Find where the given text appears and provide that cell's center as (X, Y) coordinate. 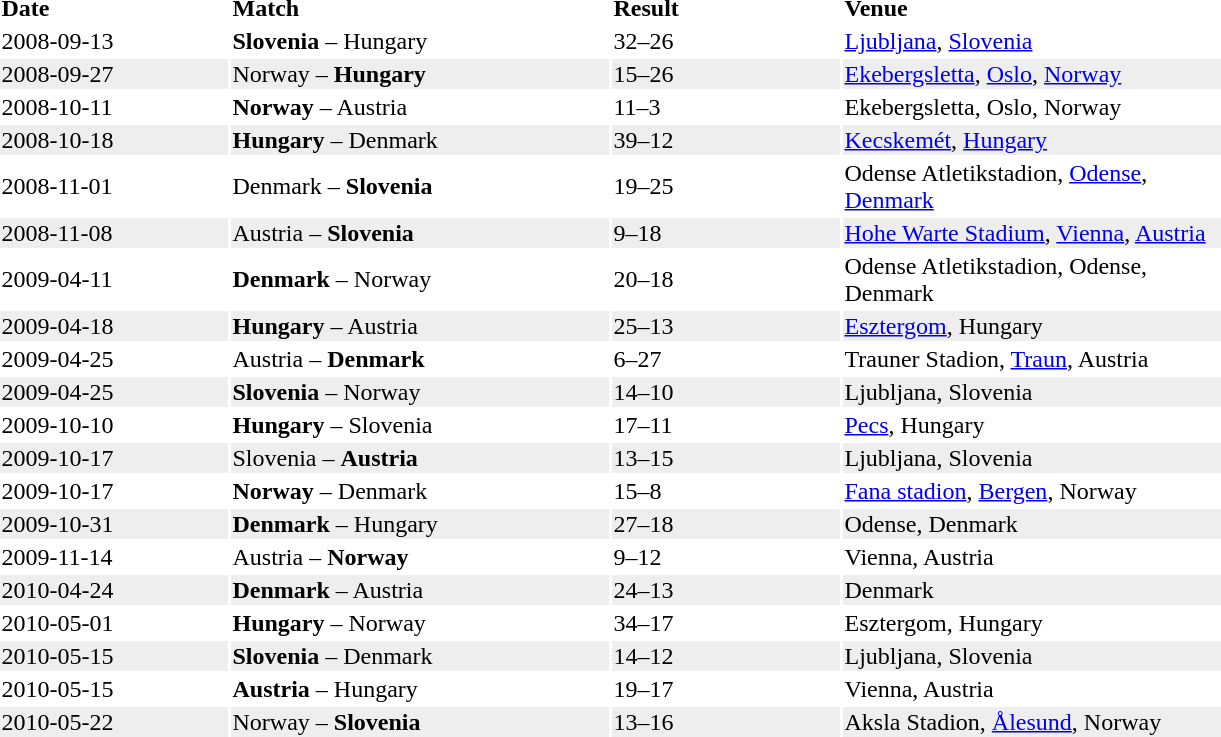
39–12 (726, 140)
13–16 (726, 722)
Fana stadion, Bergen, Norway (1032, 491)
Austria – Hungary (420, 689)
2008-11-08 (114, 233)
Odense, Denmark (1032, 524)
2008-10-11 (114, 107)
2010-04-24 (114, 590)
2009-04-18 (114, 326)
Hungary – Slovenia (420, 425)
6–27 (726, 359)
19–17 (726, 689)
2008-09-27 (114, 74)
Hungary – Denmark (420, 140)
24–13 (726, 590)
25–13 (726, 326)
Norway – Denmark (420, 491)
Hungary – Norway (420, 623)
11–3 (726, 107)
Norway – Hungary (420, 74)
Slovenia – Norway (420, 392)
2008-11-01 (114, 186)
32–26 (726, 41)
Denmark – Norway (420, 280)
34–17 (726, 623)
Denmark – Austria (420, 590)
9–12 (726, 557)
2009-11-14 (114, 557)
27–18 (726, 524)
Slovenia – Denmark (420, 656)
2008-10-18 (114, 140)
2010-05-01 (114, 623)
17–11 (726, 425)
20–18 (726, 280)
Norway – Slovenia (420, 722)
Aksla Stadion, Ålesund, Norway (1032, 722)
2008-09-13 (114, 41)
13–15 (726, 458)
2009-04-11 (114, 280)
Hohe Warte Stadium, Vienna, Austria (1032, 233)
Pecs, Hungary (1032, 425)
Denmark – Hungary (420, 524)
Austria – Norway (420, 557)
15–8 (726, 491)
15–26 (726, 74)
Kecskemét, Hungary (1032, 140)
Austria – Denmark (420, 359)
Trauner Stadion, Traun, Austria (1032, 359)
Slovenia – Hungary (420, 41)
2010-05-22 (114, 722)
19–25 (726, 186)
2009-10-31 (114, 524)
Denmark (1032, 590)
Denmark – Slovenia (420, 186)
14–10 (726, 392)
Norway – Austria (420, 107)
Hungary – Austria (420, 326)
Slovenia – Austria (420, 458)
9–18 (726, 233)
2009-10-10 (114, 425)
14–12 (726, 656)
Austria – Slovenia (420, 233)
